Return (x, y) of the center of cell containing provided text 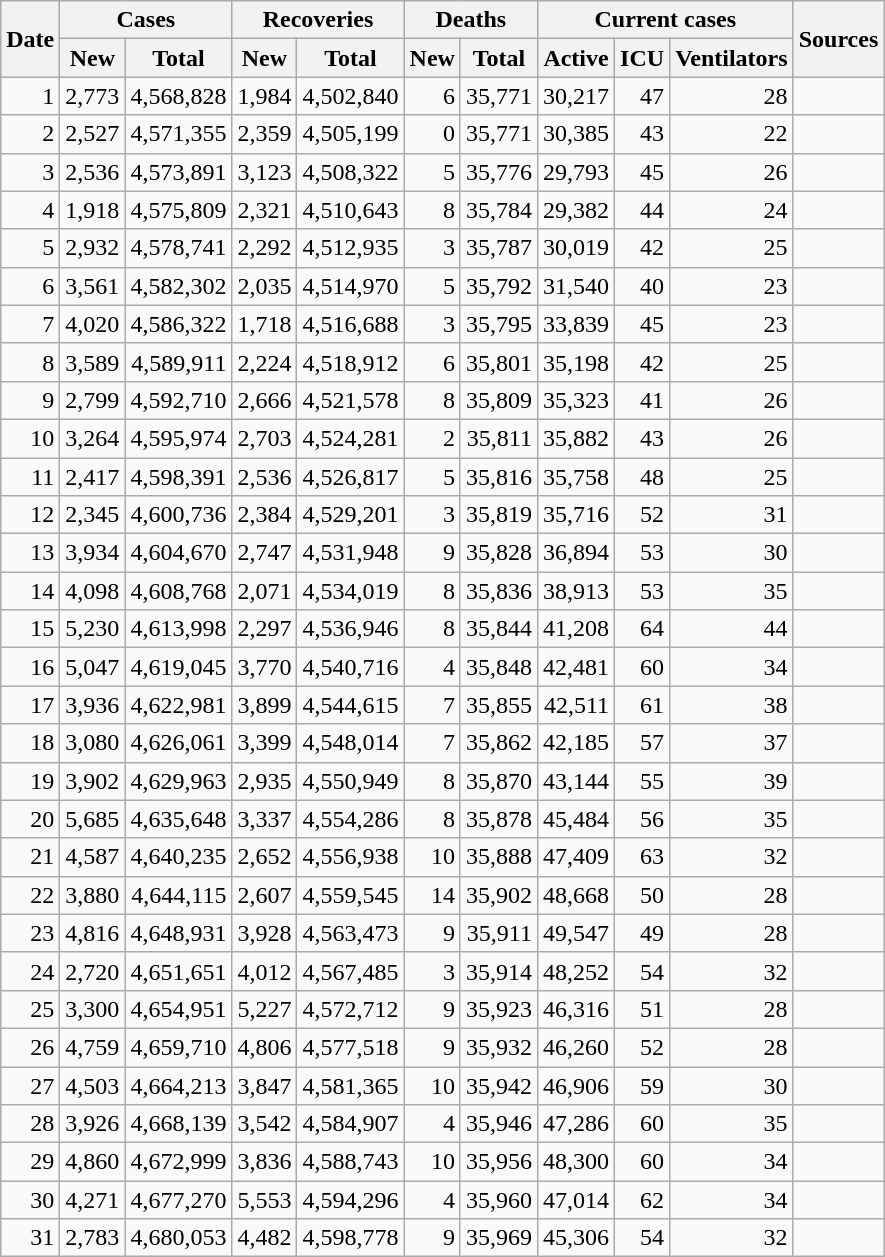
4,626,061 (178, 743)
35,819 (498, 515)
2,703 (264, 438)
3,300 (92, 1009)
4,544,615 (350, 705)
3,264 (92, 438)
35,758 (576, 477)
Current cases (665, 20)
4,629,963 (178, 781)
4,659,710 (178, 1047)
15 (30, 629)
2,345 (92, 515)
43,144 (576, 781)
4,595,974 (178, 438)
4,548,014 (350, 743)
1,984 (264, 96)
2,321 (264, 210)
47 (642, 96)
3,902 (92, 781)
35,836 (498, 591)
35,801 (498, 362)
3,542 (264, 1124)
35,811 (498, 438)
5,230 (92, 629)
1,918 (92, 210)
35,809 (498, 400)
4,654,951 (178, 1009)
64 (642, 629)
Date (30, 39)
3,836 (264, 1162)
5,227 (264, 1009)
18 (30, 743)
4,680,053 (178, 1238)
49,547 (576, 933)
47,409 (576, 857)
11 (30, 477)
46,260 (576, 1047)
62 (642, 1200)
4,816 (92, 933)
2,224 (264, 362)
4,575,809 (178, 210)
35,956 (498, 1162)
4,503 (92, 1085)
2,747 (264, 553)
4,589,911 (178, 362)
4,536,946 (350, 629)
1,718 (264, 324)
36,894 (576, 553)
48 (642, 477)
4,598,778 (350, 1238)
4,635,648 (178, 819)
2,384 (264, 515)
2,720 (92, 971)
4,521,578 (350, 400)
35,198 (576, 362)
4,664,213 (178, 1085)
4,508,322 (350, 172)
3,770 (264, 667)
4,613,998 (178, 629)
3,880 (92, 895)
3,936 (92, 705)
4,571,355 (178, 134)
2,652 (264, 857)
30,217 (576, 96)
27 (30, 1085)
4,586,322 (178, 324)
42,511 (576, 705)
35,946 (498, 1124)
4,806 (264, 1047)
4,559,545 (350, 895)
4,598,391 (178, 477)
55 (642, 781)
42,185 (576, 743)
4,640,235 (178, 857)
41,208 (576, 629)
57 (642, 743)
Recoveries (318, 20)
35,870 (498, 781)
47,286 (576, 1124)
31,540 (576, 286)
45,484 (576, 819)
4,526,817 (350, 477)
2,773 (92, 96)
12 (30, 515)
49 (642, 933)
4,588,743 (350, 1162)
35,816 (498, 477)
61 (642, 705)
59 (642, 1085)
35,888 (498, 857)
3,928 (264, 933)
2,666 (264, 400)
3,899 (264, 705)
29,382 (576, 210)
3,399 (264, 743)
4,567,485 (350, 971)
4,540,716 (350, 667)
45,306 (576, 1238)
46,316 (576, 1009)
4,672,999 (178, 1162)
21 (30, 857)
3,847 (264, 1085)
Active (576, 58)
35,795 (498, 324)
3,123 (264, 172)
35,792 (498, 286)
35,942 (498, 1085)
2,799 (92, 400)
4,592,710 (178, 400)
35,960 (498, 1200)
35,969 (498, 1238)
3,589 (92, 362)
56 (642, 819)
4,668,139 (178, 1124)
4,529,201 (350, 515)
4,578,741 (178, 248)
35,844 (498, 629)
35,878 (498, 819)
4,572,712 (350, 1009)
4,608,768 (178, 591)
4,577,518 (350, 1047)
4,644,115 (178, 895)
35,902 (498, 895)
5,553 (264, 1200)
48,668 (576, 895)
4,622,981 (178, 705)
4,651,651 (178, 971)
35,923 (498, 1009)
30,385 (576, 134)
0 (432, 134)
35,914 (498, 971)
30,019 (576, 248)
4,556,938 (350, 857)
39 (732, 781)
Deaths (470, 20)
4,550,949 (350, 781)
4,505,199 (350, 134)
46,906 (576, 1085)
47,014 (576, 1200)
5,047 (92, 667)
4,587 (92, 857)
19 (30, 781)
4,594,296 (350, 1200)
29 (30, 1162)
3,934 (92, 553)
4,582,302 (178, 286)
63 (642, 857)
17 (30, 705)
42,481 (576, 667)
4,531,948 (350, 553)
35,776 (498, 172)
3,080 (92, 743)
29,793 (576, 172)
35,716 (576, 515)
4,759 (92, 1047)
4,584,907 (350, 1124)
38,913 (576, 591)
4,020 (92, 324)
4,619,045 (178, 667)
4,512,935 (350, 248)
35,828 (498, 553)
2,417 (92, 477)
50 (642, 895)
4,677,270 (178, 1200)
2,783 (92, 1238)
2,935 (264, 781)
40 (642, 286)
33,839 (576, 324)
3,561 (92, 286)
38 (732, 705)
35,323 (576, 400)
5,685 (92, 819)
4,581,365 (350, 1085)
2,607 (264, 895)
2,932 (92, 248)
2,292 (264, 248)
4,514,970 (350, 286)
4,604,670 (178, 553)
35,911 (498, 933)
35,784 (498, 210)
35,787 (498, 248)
Ventilators (732, 58)
41 (642, 400)
1 (30, 96)
48,252 (576, 971)
4,600,736 (178, 515)
4,554,286 (350, 819)
20 (30, 819)
35,855 (498, 705)
2,035 (264, 286)
3,926 (92, 1124)
ICU (642, 58)
4,648,931 (178, 933)
2,359 (264, 134)
35,882 (576, 438)
2,297 (264, 629)
4,502,840 (350, 96)
4,482 (264, 1238)
4,516,688 (350, 324)
2,527 (92, 134)
35,932 (498, 1047)
Sources (838, 39)
35,862 (498, 743)
37 (732, 743)
4,518,912 (350, 362)
4,012 (264, 971)
4,860 (92, 1162)
4,098 (92, 591)
13 (30, 553)
16 (30, 667)
4,510,643 (350, 210)
Cases (146, 20)
48,300 (576, 1162)
2,071 (264, 591)
51 (642, 1009)
4,524,281 (350, 438)
35,848 (498, 667)
4,573,891 (178, 172)
3,337 (264, 819)
4,563,473 (350, 933)
4,271 (92, 1200)
4,568,828 (178, 96)
4,534,019 (350, 591)
